Identify which cell holds the provided text, then report its (X, Y) central coordinate. 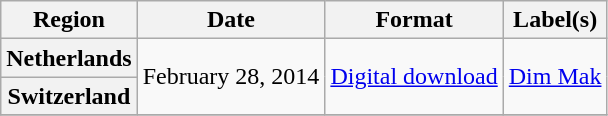
Digital download (414, 77)
Date (231, 20)
Region (69, 20)
Dim Mak (555, 77)
Format (414, 20)
February 28, 2014 (231, 77)
Switzerland (69, 96)
Netherlands (69, 58)
Label(s) (555, 20)
